Search for the cell housing the specified text and yield its [X, Y] center coordinate. 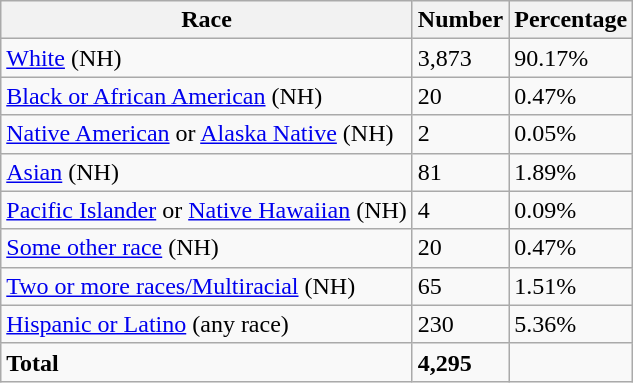
81 [460, 172]
Race [207, 20]
1.89% [571, 172]
0.09% [571, 210]
Black or African American (NH) [207, 96]
90.17% [571, 58]
Pacific Islander or Native Hawaiian (NH) [207, 210]
White (NH) [207, 58]
4,295 [460, 362]
Hispanic or Latino (any race) [207, 324]
0.05% [571, 134]
3,873 [460, 58]
65 [460, 286]
Asian (NH) [207, 172]
2 [460, 134]
4 [460, 210]
230 [460, 324]
5.36% [571, 324]
Native American or Alaska Native (NH) [207, 134]
Two or more races/Multiracial (NH) [207, 286]
Number [460, 20]
Percentage [571, 20]
Some other race (NH) [207, 248]
Total [207, 362]
1.51% [571, 286]
